Extract the (X, Y) coordinate from the center of the cell holding the provided text.  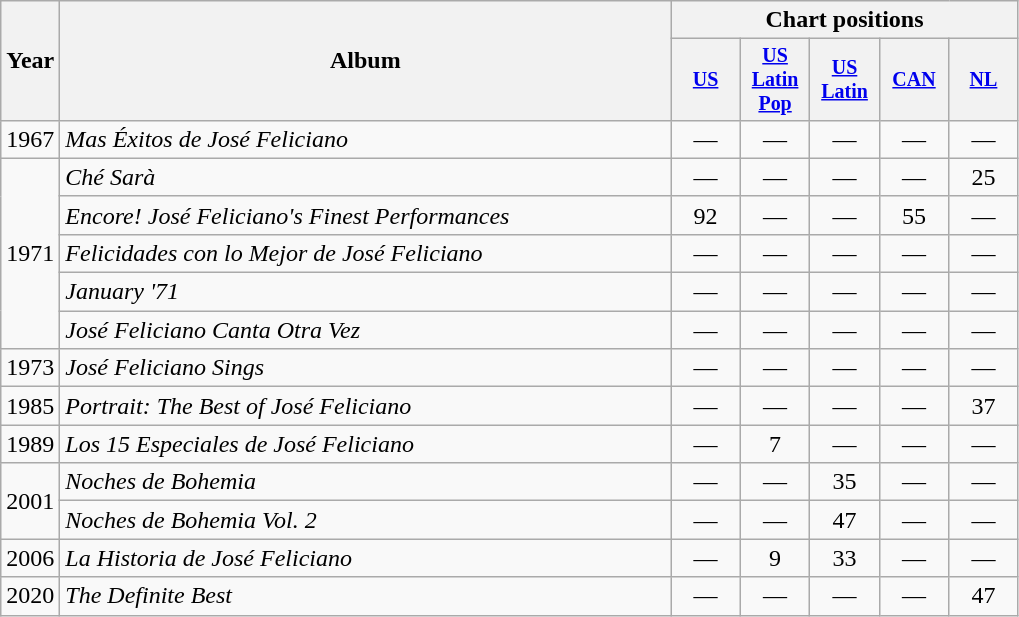
CAN (914, 80)
1967 (30, 139)
37 (984, 406)
Ché Sarà (366, 177)
35 (844, 482)
José Feliciano Canta Otra Vez (366, 330)
25 (984, 177)
55 (914, 215)
2001 (30, 501)
The Definite Best (366, 596)
Year (30, 61)
1973 (30, 368)
Mas Éxitos de José Feliciano (366, 139)
January '71 (366, 292)
2006 (30, 558)
US Latin (844, 80)
9 (774, 558)
7 (774, 444)
La Historia de José Feliciano (366, 558)
1985 (30, 406)
Noches de Bohemia Vol. 2 (366, 520)
Los 15 Especiales de José Feliciano (366, 444)
US (706, 80)
NL (984, 80)
Chart positions (844, 20)
1989 (30, 444)
Encore! José Feliciano's Finest Performances (366, 215)
Felicidades con lo Mejor de José Feliciano (366, 253)
33 (844, 558)
USLatin Pop (774, 80)
1971 (30, 253)
92 (706, 215)
2020 (30, 596)
Noches de Bohemia (366, 482)
José Feliciano Sings (366, 368)
Portrait: The Best of José Feliciano (366, 406)
Album (366, 61)
